From the cell containing the given text, extract its center point as (X, Y) coordinate. 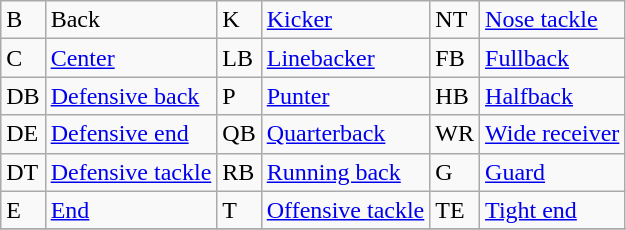
FB (455, 58)
Punter (346, 96)
TE (455, 210)
Halfback (552, 96)
K (239, 20)
QB (239, 134)
G (455, 172)
Back (131, 20)
Running back (346, 172)
Fullback (552, 58)
Defensive end (131, 134)
E (23, 210)
Defensive back (131, 96)
B (23, 20)
Offensive tackle (346, 210)
RB (239, 172)
Guard (552, 172)
Nose tackle (552, 20)
C (23, 58)
HB (455, 96)
NT (455, 20)
Wide receiver (552, 134)
WR (455, 134)
End (131, 210)
Kicker (346, 20)
P (239, 96)
DB (23, 96)
DT (23, 172)
Linebacker (346, 58)
DE (23, 134)
Tight end (552, 210)
Center (131, 58)
Defensive tackle (131, 172)
LB (239, 58)
Quarterback (346, 134)
T (239, 210)
